Identify which cell holds the provided text, then report its [X, Y] central coordinate. 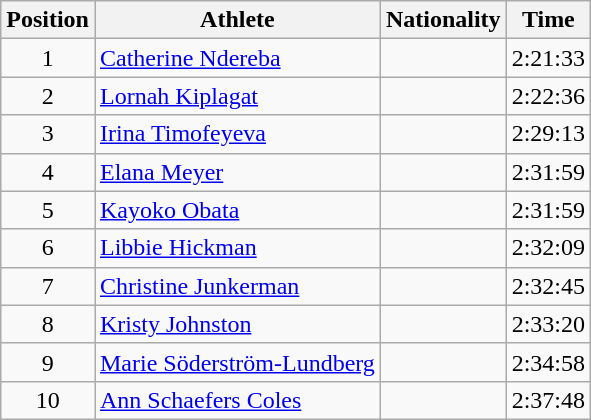
2:32:09 [548, 248]
10 [48, 400]
Position [48, 20]
8 [48, 324]
2:29:13 [548, 134]
Kristy Johnston [237, 324]
Elana Meyer [237, 172]
6 [48, 248]
Libbie Hickman [237, 248]
2:32:45 [548, 286]
Nationality [443, 20]
Kayoko Obata [237, 210]
Catherine Ndereba [237, 58]
5 [48, 210]
2:33:20 [548, 324]
2:37:48 [548, 400]
2:21:33 [548, 58]
Irina Timofeyeva [237, 134]
9 [48, 362]
Time [548, 20]
Christine Junkerman [237, 286]
1 [48, 58]
7 [48, 286]
Marie Söderström-Lundberg [237, 362]
4 [48, 172]
Athlete [237, 20]
Ann Schaefers Coles [237, 400]
3 [48, 134]
2 [48, 96]
2:34:58 [548, 362]
Lornah Kiplagat [237, 96]
2:22:36 [548, 96]
